Extract the [X, Y] coordinate from the center of the cell holding the provided text.  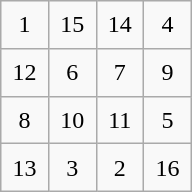
7 [120, 72]
10 [72, 120]
4 [168, 25]
9 [168, 72]
15 [72, 25]
12 [25, 72]
3 [72, 168]
14 [120, 25]
5 [168, 120]
2 [120, 168]
11 [120, 120]
16 [168, 168]
13 [25, 168]
1 [25, 25]
6 [72, 72]
8 [25, 120]
